Identify which cell holds the provided text, then report its [X, Y] central coordinate. 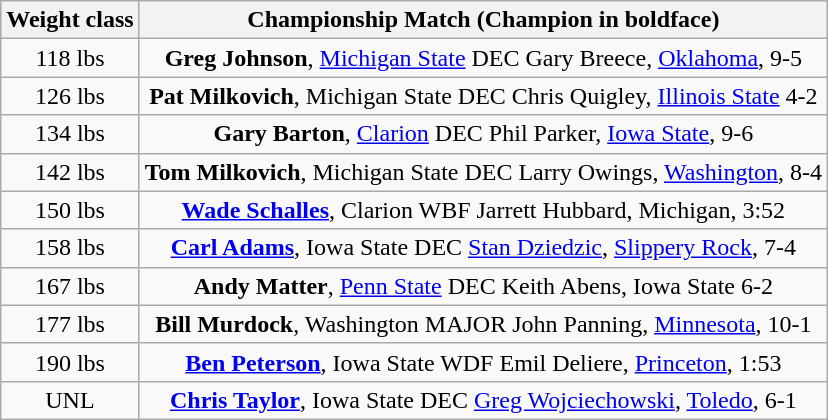
Weight class [70, 20]
Bill Murdock, Washington MAJOR John Panning, Minnesota, 10-1 [483, 324]
Wade Schalles, Clarion WBF Jarrett Hubbard, Michigan, 3:52 [483, 210]
Pat Milkovich, Michigan State DEC Chris Quigley, Illinois State 4-2 [483, 96]
134 lbs [70, 134]
158 lbs [70, 248]
190 lbs [70, 362]
Gary Barton, Clarion DEC Phil Parker, Iowa State, 9-6 [483, 134]
118 lbs [70, 58]
177 lbs [70, 324]
Chris Taylor, Iowa State DEC Greg Wojciechowski, Toledo, 6-1 [483, 400]
Carl Adams, Iowa State DEC Stan Dziedzic, Slippery Rock, 7-4 [483, 248]
Greg Johnson, Michigan State DEC Gary Breece, Oklahoma, 9-5 [483, 58]
142 lbs [70, 172]
Ben Peterson, Iowa State WDF Emil Deliere, Princeton, 1:53 [483, 362]
Tom Milkovich, Michigan State DEC Larry Owings, Washington, 8-4 [483, 172]
UNL [70, 400]
126 lbs [70, 96]
Andy Matter, Penn State DEC Keith Abens, Iowa State 6-2 [483, 286]
167 lbs [70, 286]
Championship Match (Champion in boldface) [483, 20]
150 lbs [70, 210]
